Identify which cell holds the provided text, then report its (X, Y) central coordinate. 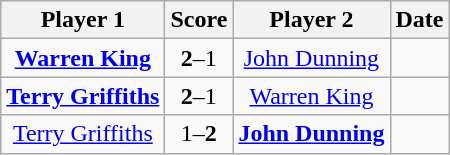
Score (199, 20)
Date (420, 20)
1–2 (199, 134)
Player 1 (83, 20)
Player 2 (312, 20)
